Output the (X, Y) coordinate of the center of the cell containing the given text.  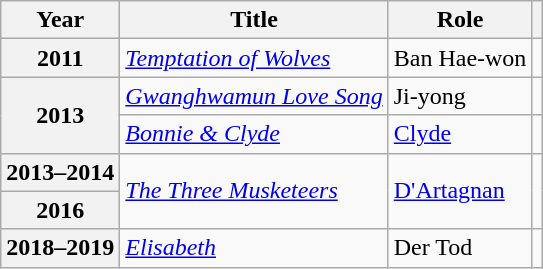
The Three Musketeers (254, 191)
2016 (60, 210)
Ji-yong (460, 96)
Bonnie & Clyde (254, 134)
2018–2019 (60, 248)
Elisabeth (254, 248)
Gwanghwamun Love Song (254, 96)
2011 (60, 58)
Temptation of Wolves (254, 58)
2013–2014 (60, 172)
Ban Hae-won (460, 58)
2013 (60, 115)
Role (460, 20)
Title (254, 20)
Year (60, 20)
Clyde (460, 134)
D'Artagnan (460, 191)
Der Tod (460, 248)
